Search for the cell housing the specified text and yield its [x, y] center coordinate. 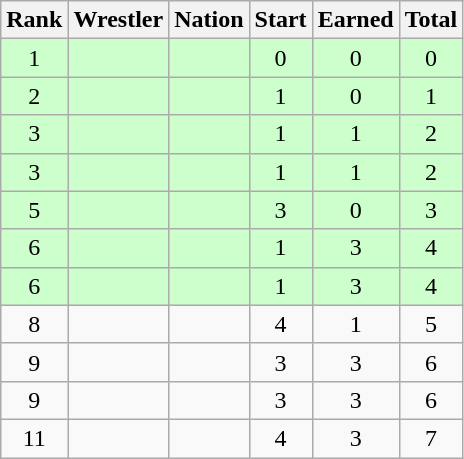
Rank [34, 20]
Wrestler [118, 20]
7 [431, 438]
Earned [356, 20]
Start [280, 20]
Total [431, 20]
11 [34, 438]
8 [34, 324]
Nation [209, 20]
